Locate the cell with the specified text and output its [X, Y] center coordinate. 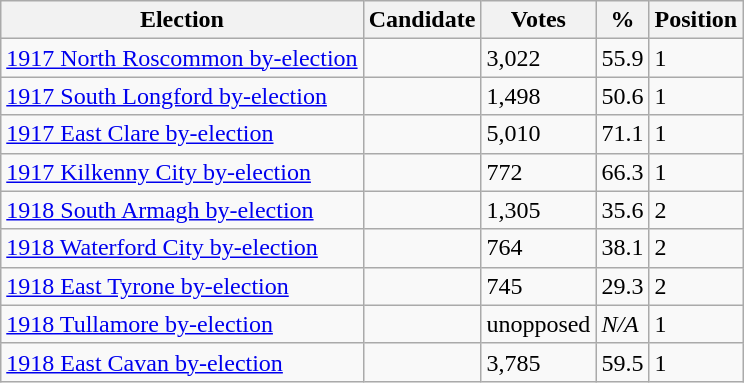
1917 Kilkenny City by-election [182, 172]
Position [696, 20]
% [622, 20]
745 [538, 286]
unopposed [538, 324]
55.9 [622, 58]
29.3 [622, 286]
3,022 [538, 58]
1,498 [538, 96]
772 [538, 172]
N/A [622, 324]
38.1 [622, 248]
66.3 [622, 172]
1917 North Roscommon by-election [182, 58]
35.6 [622, 210]
59.5 [622, 362]
1918 Tullamore by-election [182, 324]
764 [538, 248]
Election [182, 20]
1918 South Armagh by-election [182, 210]
1918 Waterford City by-election [182, 248]
71.1 [622, 134]
50.6 [622, 96]
1918 East Tyrone by-election [182, 286]
1917 East Clare by-election [182, 134]
Votes [538, 20]
3,785 [538, 362]
1918 East Cavan by-election [182, 362]
1,305 [538, 210]
Candidate [422, 20]
1917 South Longford by-election [182, 96]
5,010 [538, 134]
